Search for the cell housing the specified text and yield its [x, y] center coordinate. 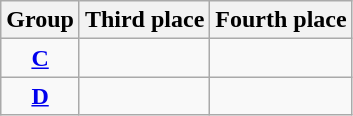
Third place [144, 20]
D [40, 96]
Fourth place [281, 20]
Group [40, 20]
C [40, 58]
